Detect which cell encompasses the target text, then output its [X, Y] center coordinate. 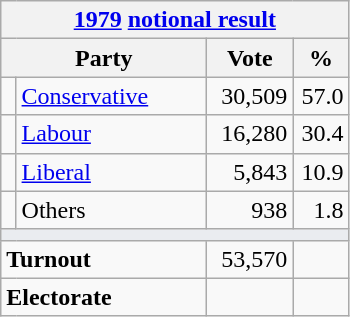
57.0 [321, 96]
Vote [250, 58]
Others [112, 210]
5,843 [250, 172]
1979 notional result [175, 20]
30,509 [250, 96]
% [321, 58]
10.9 [321, 172]
Electorate [104, 297]
30.4 [321, 134]
938 [250, 210]
16,280 [250, 134]
Labour [112, 134]
Turnout [104, 259]
Party [104, 58]
Conservative [112, 96]
53,570 [250, 259]
Liberal [112, 172]
1.8 [321, 210]
